Scan for the cell matching the given text and deliver its [X, Y] coordinate at center. 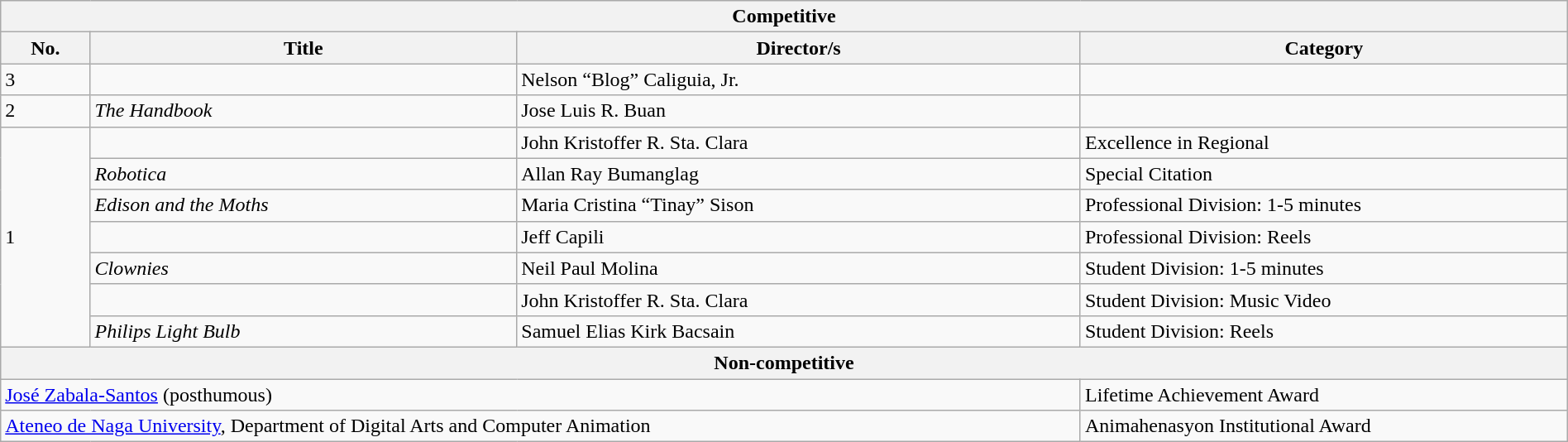
Edison and the Moths [304, 205]
Title [304, 48]
1 [45, 237]
Student Division: 1-5 minutes [1323, 268]
Animahenasyon Institutional Award [1323, 426]
Ateneo de Naga University, Department of Digital Arts and Computer Animation [541, 426]
Philips Light Bulb [304, 331]
2 [45, 111]
Robotica [304, 174]
Excellence in Regional [1323, 142]
José Zabala-Santos (posthumous) [541, 395]
Samuel Elias Kirk Bacsain [799, 331]
Competitive [784, 17]
Student Division: Music Video [1323, 300]
Non-competitive [784, 363]
Professional Division: 1-5 minutes [1323, 205]
Jeff Capili [799, 237]
No. [45, 48]
Nelson “Blog” Caliguia, Jr. [799, 79]
Neil Paul Molina [799, 268]
Student Division: Reels [1323, 331]
The Handbook [304, 111]
Director/s [799, 48]
3 [45, 79]
Category [1323, 48]
Allan Ray Bumanglag [799, 174]
Professional Division: Reels [1323, 237]
Lifetime Achievement Award [1323, 395]
Clownies [304, 268]
Special Citation [1323, 174]
Jose Luis R. Buan [799, 111]
Maria Cristina “Tinay” Sison [799, 205]
